Return (X, Y) of the center of cell containing provided text 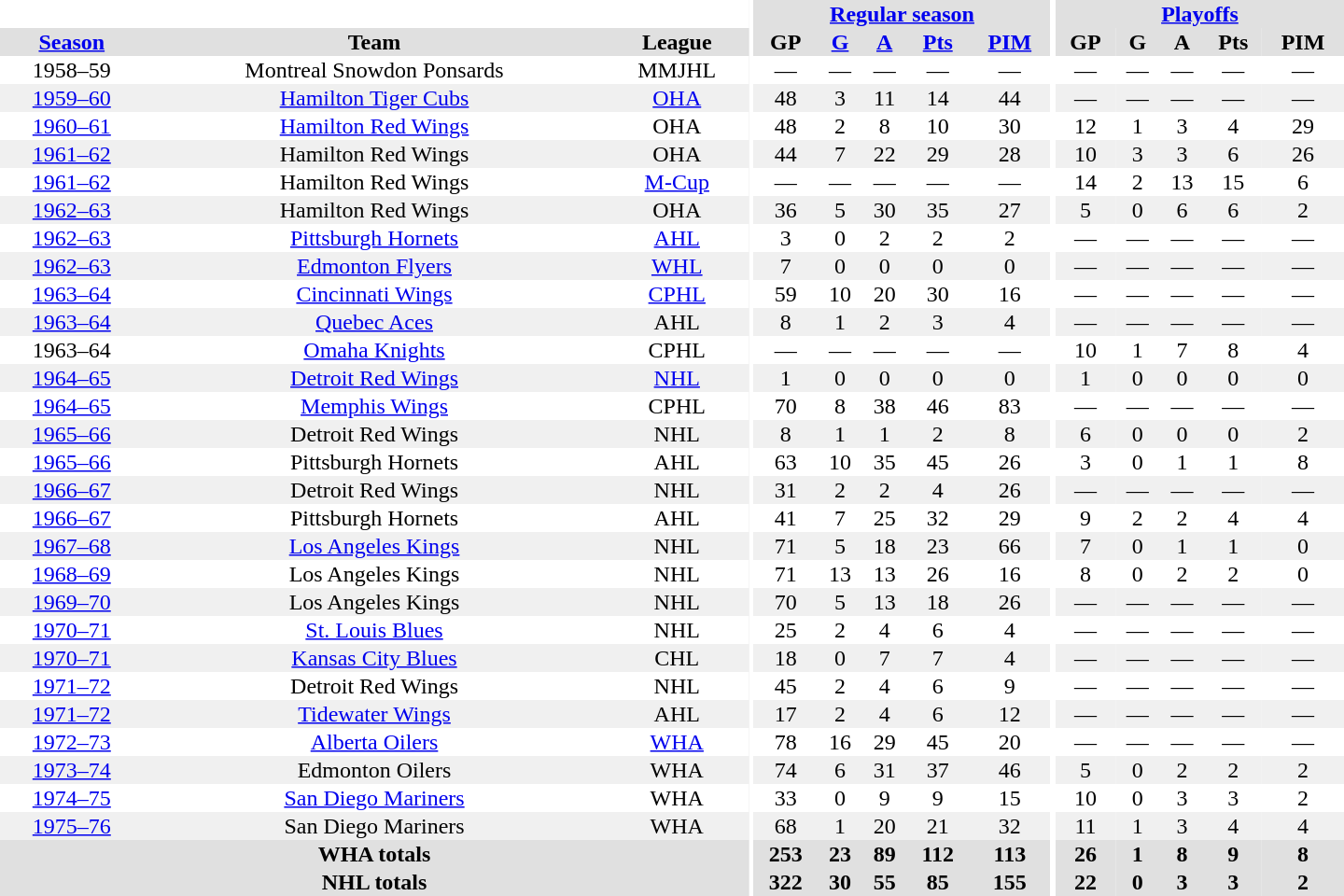
59 (786, 294)
Hamilton Tiger Cubs (375, 98)
1960–61 (72, 126)
Edmonton Oilers (375, 770)
Edmonton Flyers (375, 266)
38 (885, 406)
St. Louis Blues (375, 630)
Season (72, 42)
66 (1010, 546)
WHL (677, 266)
Playoffs (1200, 14)
89 (885, 854)
1974–75 (72, 798)
1973–74 (72, 770)
253 (786, 854)
MMJHL (677, 70)
27 (1010, 210)
33 (786, 798)
55 (885, 882)
63 (786, 462)
Cincinnati Wings (375, 294)
M-Cup (677, 182)
League (677, 42)
21 (937, 826)
1969–70 (72, 602)
68 (786, 826)
Team (375, 42)
36 (786, 210)
1959–60 (72, 98)
1972–73 (72, 742)
1958–59 (72, 70)
NHL totals (374, 882)
78 (786, 742)
Kansas City Blues (375, 658)
Omaha Knights (375, 350)
37 (937, 770)
83 (1010, 406)
CHL (677, 658)
Quebec Aces (375, 322)
1968–69 (72, 574)
41 (786, 518)
322 (786, 882)
1975–76 (72, 826)
74 (786, 770)
112 (937, 854)
Memphis Wings (375, 406)
Regular season (902, 14)
Alberta Oilers (375, 742)
WHA totals (374, 854)
Tidewater Wings (375, 714)
Montreal Snowdon Ponsards (375, 70)
1967–68 (72, 546)
113 (1010, 854)
17 (786, 714)
85 (937, 882)
155 (1010, 882)
28 (1010, 154)
